Find where the given text appears and provide that cell's center as [x, y] coordinate. 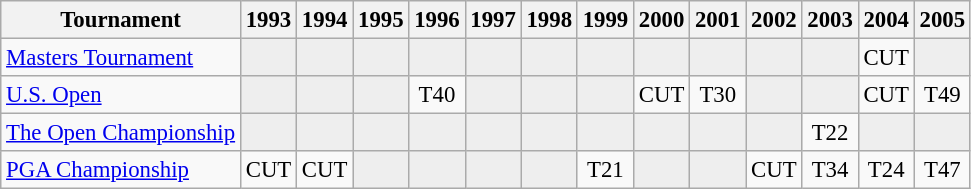
T40 [437, 95]
U.S. Open [121, 95]
T49 [942, 95]
2002 [774, 20]
PGA Championship [121, 170]
T47 [942, 170]
T30 [718, 95]
1994 [325, 20]
2003 [830, 20]
1999 [605, 20]
T22 [830, 133]
1995 [381, 20]
1993 [268, 20]
The Open Championship [121, 133]
2005 [942, 20]
T21 [605, 170]
Masters Tournament [121, 58]
2004 [886, 20]
2000 [661, 20]
2001 [718, 20]
1997 [493, 20]
1996 [437, 20]
1998 [549, 20]
T34 [830, 170]
Tournament [121, 20]
T24 [886, 170]
